Search for the cell housing the specified text and yield its (X, Y) center coordinate. 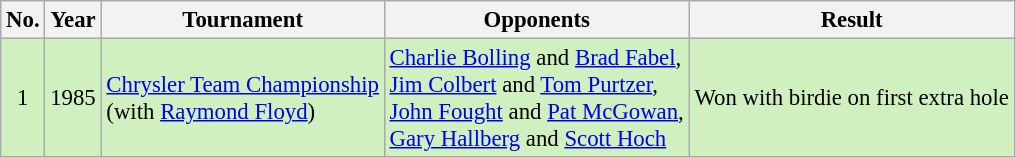
Tournament (242, 20)
Result (852, 20)
Opponents (536, 20)
Year (73, 20)
No. (23, 20)
1985 (73, 98)
Chrysler Team Championship(with Raymond Floyd) (242, 98)
1 (23, 98)
Won with birdie on first extra hole (852, 98)
Charlie Bolling and Brad Fabel, Jim Colbert and Tom Purtzer, John Fought and Pat McGowan, Gary Hallberg and Scott Hoch (536, 98)
